Find where the given text appears and provide that cell's center as (X, Y) coordinate. 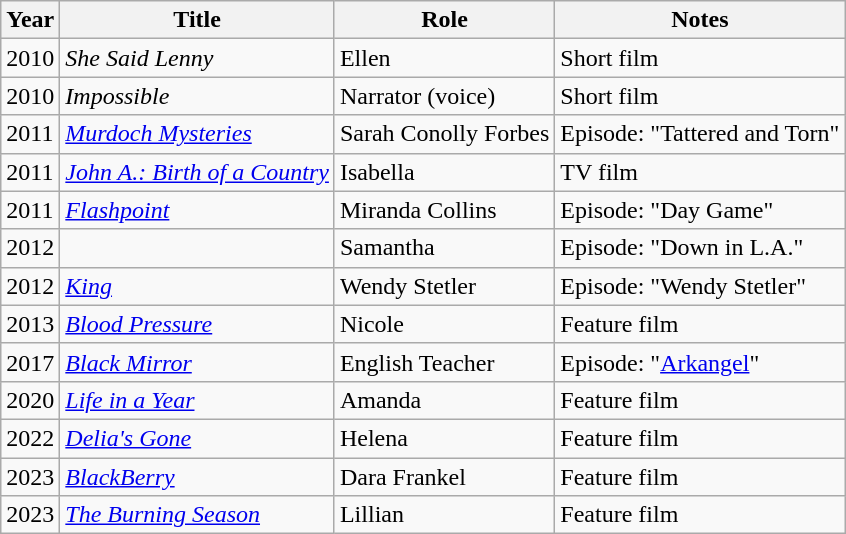
Life in a Year (198, 400)
Blood Pressure (198, 324)
Impossible (198, 96)
Ellen (444, 58)
Delia's Gone (198, 438)
Black Mirror (198, 362)
Miranda Collins (444, 210)
Amanda (444, 400)
Episode: "Wendy Stetler" (700, 286)
Episode: "Arkangel" (700, 362)
Narrator (voice) (444, 96)
English Teacher (444, 362)
John A.: Birth of a Country (198, 172)
Murdoch Mysteries (198, 134)
The Burning Season (198, 515)
Year (30, 20)
Isabella (444, 172)
She Said Lenny (198, 58)
Wendy Stetler (444, 286)
Title (198, 20)
Episode: "Day Game" (700, 210)
Notes (700, 20)
2017 (30, 362)
Samantha (444, 248)
Episode: "Tattered and Torn" (700, 134)
Dara Frankel (444, 477)
Episode: "Down in L.A." (700, 248)
TV film (700, 172)
Role (444, 20)
Sarah Conolly Forbes (444, 134)
2013 (30, 324)
Nicole (444, 324)
2020 (30, 400)
Helena (444, 438)
King (198, 286)
2022 (30, 438)
Lillian (444, 515)
BlackBerry (198, 477)
Flashpoint (198, 210)
